Output the (x, y) coordinate of the center of the cell containing the given text.  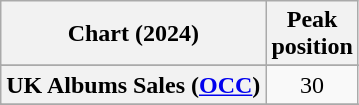
Chart (2024) (134, 34)
UK Albums Sales (OCC) (134, 85)
Peakposition (312, 34)
30 (312, 85)
